Determine the (X, Y) coordinate at the center of the cell enclosing the given text.  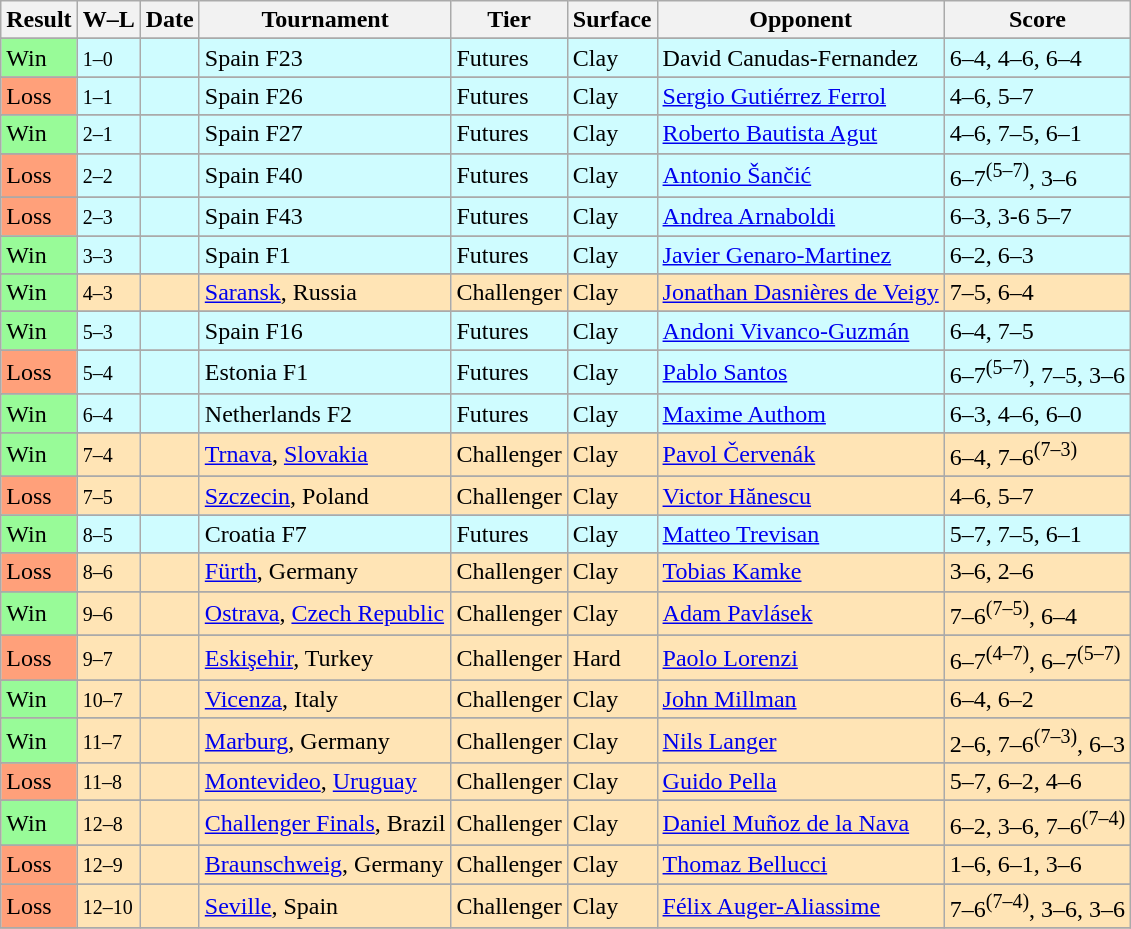
Ostrava, Czech Republic (325, 614)
1–1 (108, 96)
2–6, 7–6(7–3), 6–3 (1037, 740)
Maxime Authom (800, 413)
Netherlands F2 (325, 413)
John Millman (800, 699)
2–2 (108, 176)
Result (39, 20)
7–6(7–5), 6–4 (1037, 614)
Fürth, Germany (325, 572)
5–7, 7–5, 6–1 (1037, 534)
Spain F27 (325, 134)
W–L (108, 20)
4–3 (108, 293)
Eskişehir, Turkey (325, 658)
6–7(4–7), 6–7(5–7) (1037, 658)
6–7(5–7), 7–5, 3–6 (1037, 372)
12–10 (108, 906)
Challenger Finals, Brazil (325, 824)
Pavol Červenák (800, 454)
Andoni Vivanco-Guzmán (800, 331)
12–9 (108, 865)
Hard (612, 658)
5–7, 6–2, 4–6 (1037, 782)
Opponent (800, 20)
6–2, 6–3 (1037, 255)
9–6 (108, 614)
7–5 (108, 496)
Roberto Bautista Agut (800, 134)
6–3, 3-6 5–7 (1037, 217)
Antonio Šančić (800, 176)
12–8 (108, 824)
10–7 (108, 699)
Spain F43 (325, 217)
5–4 (108, 372)
Estonia F1 (325, 372)
Spain F16 (325, 331)
11–7 (108, 740)
7–4 (108, 454)
Saransk, Russia (325, 293)
Spain F1 (325, 255)
6–2, 3–6, 7–6(7–4) (1037, 824)
6–3, 4–6, 6–0 (1037, 413)
5–3 (108, 331)
Jonathan Dasnières de Veigy (800, 293)
Spain F40 (325, 176)
Pablo Santos (800, 372)
8–5 (108, 534)
2–3 (108, 217)
Daniel Muñoz de la Nava (800, 824)
1–6, 6–1, 3–6 (1037, 865)
Paolo Lorenzi (800, 658)
6–4, 4–6, 6–4 (1037, 58)
Marburg, Germany (325, 740)
Nils Langer (800, 740)
Javier Genaro-Martinez (800, 255)
Szczecin, Poland (325, 496)
Andrea Arnaboldi (800, 217)
Tobias Kamke (800, 572)
Tier (509, 20)
6–7(5–7), 3–6 (1037, 176)
11–8 (108, 782)
Spain F23 (325, 58)
Adam Pavlásek (800, 614)
Guido Pella (800, 782)
Vicenza, Italy (325, 699)
Date (170, 20)
Trnava, Slovakia (325, 454)
Surface (612, 20)
2–1 (108, 134)
6–4, 7–6(7–3) (1037, 454)
6–4, 6–2 (1037, 699)
3–3 (108, 255)
Braunschweig, Germany (325, 865)
6–4 (108, 413)
Matteo Trevisan (800, 534)
Victor Hănescu (800, 496)
Montevideo, Uruguay (325, 782)
7–5, 6–4 (1037, 293)
8–6 (108, 572)
Seville, Spain (325, 906)
Félix Auger-Aliassime (800, 906)
4–6, 7–5, 6–1 (1037, 134)
Sergio Gutiérrez Ferrol (800, 96)
6–4, 7–5 (1037, 331)
Croatia F7 (325, 534)
Spain F26 (325, 96)
Score (1037, 20)
3–6, 2–6 (1037, 572)
1–0 (108, 58)
David Canudas-Fernandez (800, 58)
9–7 (108, 658)
7–6(7–4), 3–6, 3–6 (1037, 906)
Thomaz Bellucci (800, 865)
Tournament (325, 20)
